Return (x, y) of the center of cell containing provided text 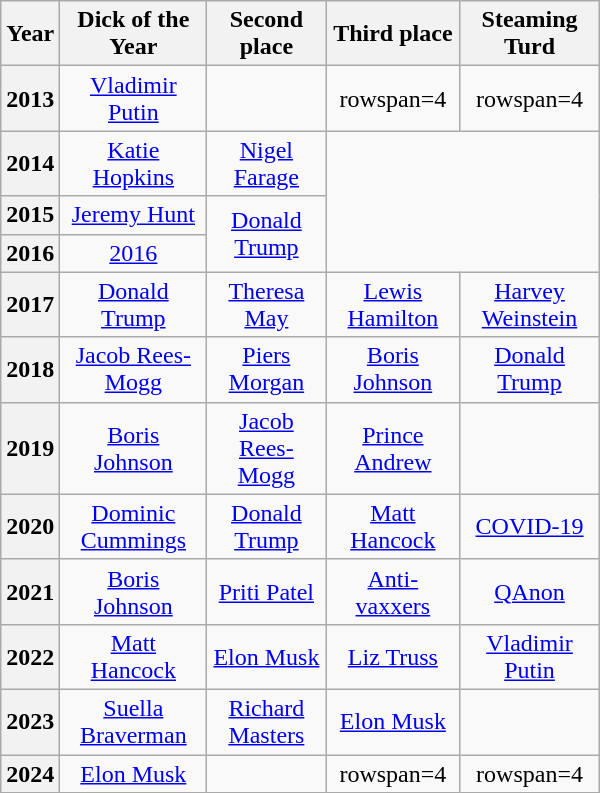
Piers Morgan (266, 370)
2022 (30, 656)
2017 (30, 304)
Third place (393, 34)
Theresa May (266, 304)
2018 (30, 370)
Prince Andrew (393, 448)
Richard Masters (266, 722)
Year (30, 34)
Second place (266, 34)
2015 (30, 215)
Priti Patel (266, 592)
2024 (30, 773)
Jeremy Hunt (134, 215)
Dick of the Year (134, 34)
Nigel Farage (266, 164)
2014 (30, 164)
2020 (30, 526)
Steaming Turd (530, 34)
Anti-vaxxers (393, 592)
Dominic Cummings (134, 526)
Lewis Hamilton (393, 304)
2023 (30, 722)
2021 (30, 592)
COVID-19 (530, 526)
Suella Braverman (134, 722)
2019 (30, 448)
Katie Hopkins (134, 164)
QAnon (530, 592)
Harvey Weinstein (530, 304)
2013 (30, 98)
Liz Truss (393, 656)
